Pinpoint the cell where the given text exists, returning its [X, Y] midpoint coordinate. 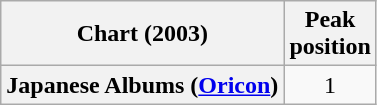
Chart (2003) [142, 34]
1 [330, 85]
Japanese Albums (Oricon) [142, 85]
Peakposition [330, 34]
